Pinpoint the cell where the given text exists, returning its (x, y) midpoint coordinate. 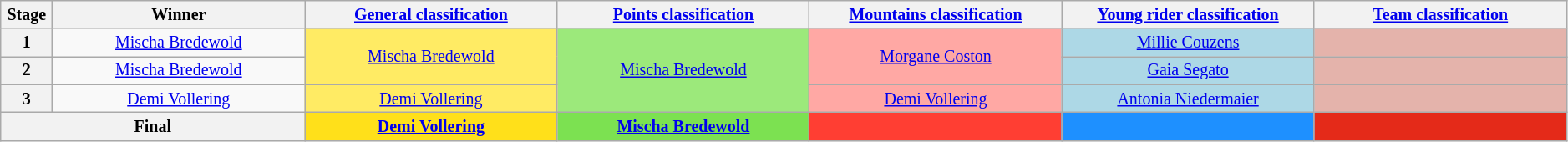
Young rider classification (1188, 15)
Final (153, 127)
General classification (431, 15)
Millie Couzens (1188, 43)
Team classification (1440, 15)
Mountains classification (936, 15)
3 (27, 99)
2 (27, 70)
Points classification (683, 15)
Morgane Coston (936, 57)
1 (27, 43)
Stage (27, 15)
Antonia Niedermaier (1188, 99)
Winner (179, 15)
Gaia Segato (1188, 70)
